Locate the cell with the specified text and output its [x, y] center coordinate. 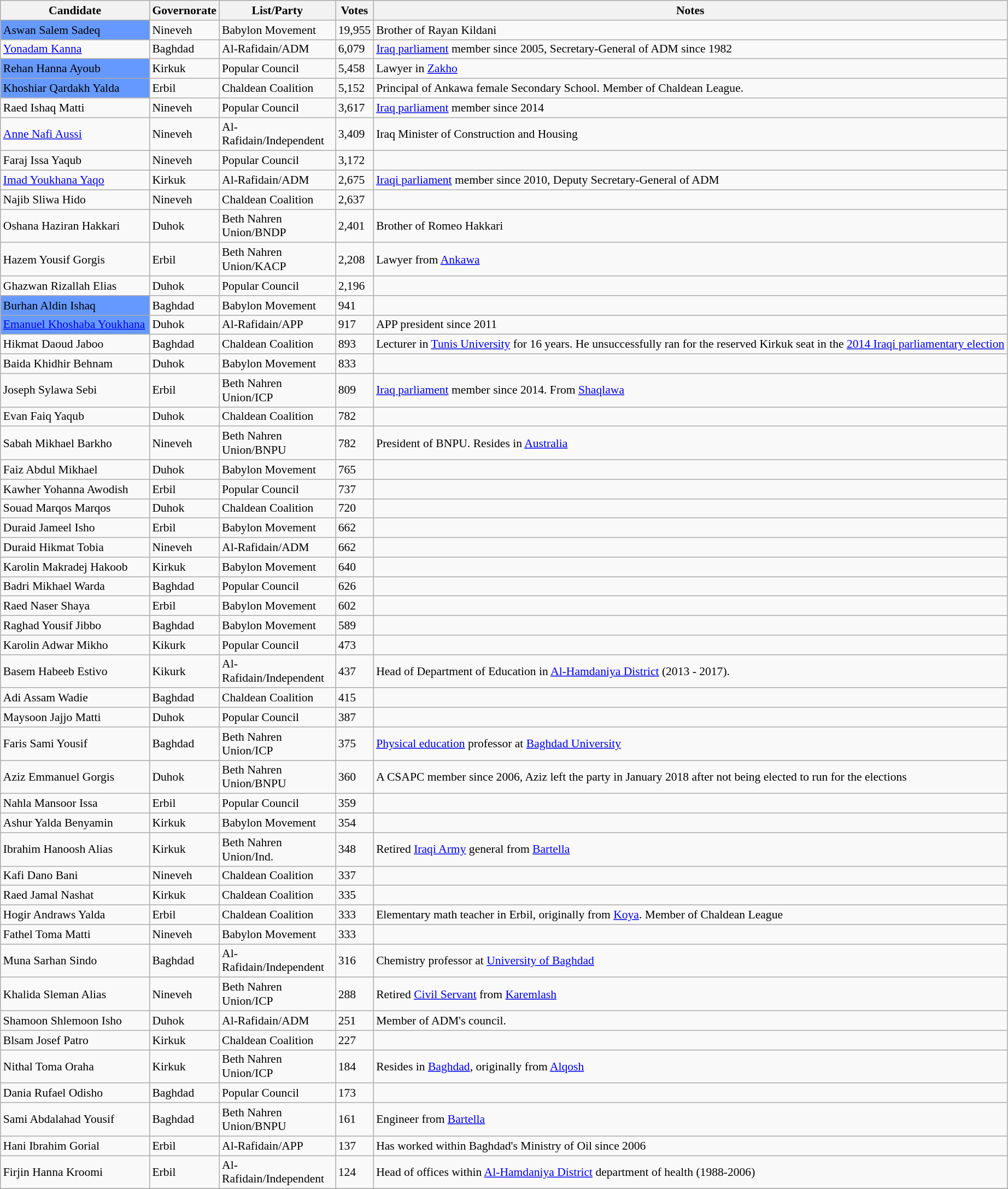
893 [354, 344]
Oshana Haziran Hakkari [75, 226]
437 [354, 671]
Beth Nahren Union/KACP [278, 259]
Imad Youkhana Yaqo [75, 180]
Has worked within Baghdad's Ministry of Oil since 2006 [690, 1146]
Badri Mikhael Warda [75, 587]
737 [354, 489]
Shamoon Shlemoon Isho [75, 1021]
Faris Sami Yousif [75, 743]
Duraid Hikmat Tobia [75, 548]
Karolin Makradej Hakoob [75, 567]
Raed Jamal Nashat [75, 895]
Joseph Sylawa Sebi [75, 390]
Hani Ibrahim Gorial [75, 1146]
Resides in Baghdad, originally from Alqosh [690, 1066]
Member of ADM's council. [690, 1021]
Head of Department of Education in Al-Hamdaniya District (2013 - 2017). [690, 671]
137 [354, 1146]
161 [354, 1120]
2,637 [354, 200]
173 [354, 1093]
5,458 [354, 69]
Adi Assam Wadie [75, 698]
Burhan Aldin Ishaq [75, 306]
Baida Khidhir Behnam [75, 364]
Iraqi parliament member since 2010, Deputy Secretary-General of ADM [690, 180]
19,955 [354, 30]
Raghad Yousif Jibbo [75, 625]
Hogir Andraws Yalda [75, 915]
288 [354, 994]
Principal of Ankawa female Secondary School. Member of Chaldean League. [690, 89]
Hikmat Daoud Jaboo [75, 344]
941 [354, 306]
Kawher Yohanna Awodish [75, 489]
Retired Iraqi Army general from Bartella [690, 850]
Dania Rufael Odisho [75, 1093]
833 [354, 364]
2,196 [354, 286]
3,172 [354, 161]
227 [354, 1040]
Muna Sarhan Sindo [75, 961]
Chemistry professor at University of Baghdad [690, 961]
316 [354, 961]
Lecturer in Tunis University for 16 years. He unsuccessfully ran for the reserved Kirkuk seat in the 2014 Iraqi parliamentary election [690, 344]
Kafi Dano Bani [75, 876]
Head of offices within Al-Hamdaniya District department of health (1988-2006) [690, 1172]
359 [354, 804]
Iraq parliament member since 2014 [690, 108]
List/Party [278, 10]
Blsam Josef Patro [75, 1040]
Nithal Toma Oraha [75, 1066]
5,152 [354, 89]
Brother of Romeo Hakkari [690, 226]
Iraq Minister of Construction and Housing [690, 134]
Firjin Hanna Kroomi [75, 1172]
337 [354, 876]
2,675 [354, 180]
765 [354, 470]
348 [354, 850]
375 [354, 743]
Iraq parliament member since 2005, Secretary-General of ADM since 1982 [690, 49]
6,079 [354, 49]
251 [354, 1021]
809 [354, 390]
Rehan Hanna Ayoub [75, 69]
2,208 [354, 259]
Retired Civil Servant from Karemlash [690, 994]
Lawyer in Zakho [690, 69]
602 [354, 606]
Aswan Salem Sadeq [75, 30]
Hazem Yousif Gorgis [75, 259]
626 [354, 587]
354 [354, 823]
Maysoon Jajjo Matti [75, 717]
Notes [690, 10]
Ghazwan Rizallah Elias [75, 286]
Votes [354, 10]
Karolin Adwar Mikho [75, 645]
387 [354, 717]
Anne Nafi Aussi [75, 134]
Raed Naser Shaya [75, 606]
Najib Sliwa Hido [75, 200]
473 [354, 645]
3,617 [354, 108]
Nahla Mansoor Issa [75, 804]
Sabah Mikhael Barkho [75, 443]
415 [354, 698]
Lawyer from Ankawa [690, 259]
Elementary math teacher in Erbil, originally from Koya. Member of Chaldean League [690, 915]
2,401 [354, 226]
Beth Nahren Union/BNDP [278, 226]
184 [354, 1066]
Emanuel Khoshaba Youkhana [75, 325]
Basem Habeeb Estivo [75, 671]
Ibrahim Hanoosh Alias [75, 850]
Duraid Jameel Isho [75, 528]
Aziz Emmanuel Gorgis [75, 777]
A CSAPC member since 2006, Aziz left the party in January 2018 after not being elected to run for the elections [690, 777]
720 [354, 508]
360 [354, 777]
Iraq parliament member since 2014. From Shaqlawa [690, 390]
640 [354, 567]
President of BNPU. Resides in Australia [690, 443]
Beth Nahren Union/Ind. [278, 850]
Khoshiar Qardakh Yalda [75, 89]
Governorate [184, 10]
Raed Ishaq Matti [75, 108]
3,409 [354, 134]
917 [354, 325]
Fathel Toma Matti [75, 934]
Yonadam Kanna [75, 49]
Ashur Yalda Benyamin [75, 823]
Faraj Issa Yaqub [75, 161]
Faiz Abdul Mikhael [75, 470]
Evan Faiq Yaqub [75, 417]
Khalida Sleman Alias [75, 994]
APP president since 2011 [690, 325]
Engineer from Bartella [690, 1120]
589 [354, 625]
335 [354, 895]
Souad Marqos Marqos [75, 508]
Candidate [75, 10]
Sami Abdalahad Yousif [75, 1120]
Physical education professor at Baghdad University [690, 743]
124 [354, 1172]
Brother of Rayan Kildani [690, 30]
